Locate the cell with the specified text and output its [x, y] center coordinate. 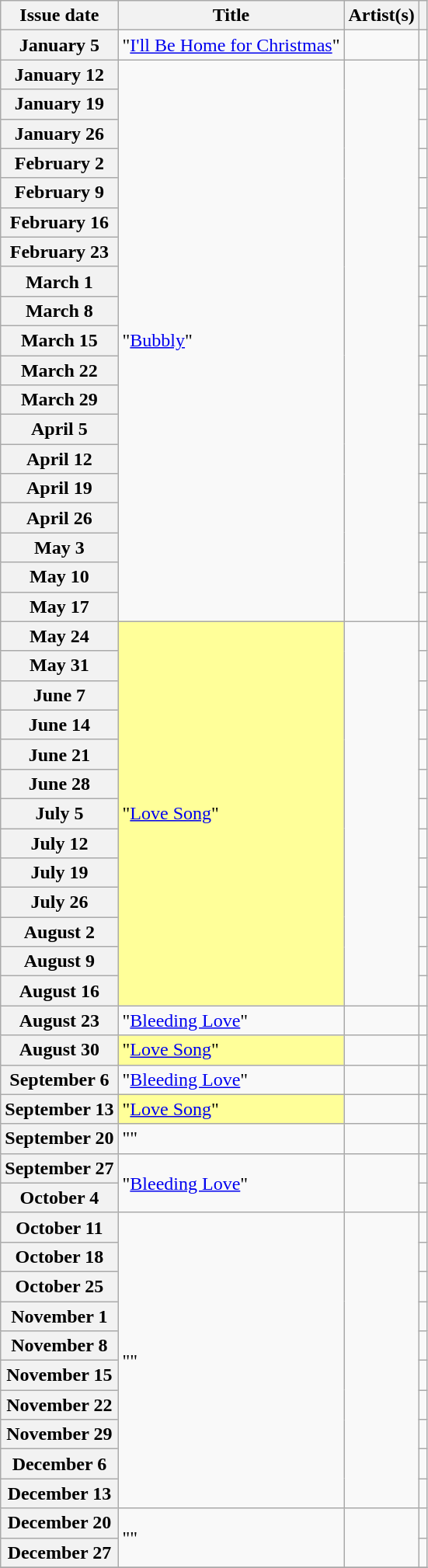
May 10 [59, 577]
May 31 [59, 666]
"I'll Be Home for Christmas" [231, 45]
August 2 [59, 932]
February 23 [59, 252]
January 26 [59, 134]
November 22 [59, 1405]
December 27 [59, 1552]
January 5 [59, 45]
August 16 [59, 991]
"Bubbly" [231, 340]
May 3 [59, 548]
December 13 [59, 1493]
May 24 [59, 636]
February 9 [59, 193]
August 9 [59, 961]
May 17 [59, 607]
Title [231, 16]
October 11 [59, 1227]
March 15 [59, 340]
June 28 [59, 784]
October 4 [59, 1198]
September 27 [59, 1168]
July 12 [59, 843]
Issue date [59, 16]
July 19 [59, 873]
December 6 [59, 1464]
August 30 [59, 1050]
March 29 [59, 400]
November 8 [59, 1346]
March 22 [59, 370]
November 29 [59, 1434]
June 14 [59, 725]
September 6 [59, 1080]
March 8 [59, 311]
September 20 [59, 1139]
April 26 [59, 518]
April 12 [59, 459]
June 7 [59, 695]
Artist(s) [381, 16]
July 5 [59, 813]
November 1 [59, 1316]
June 21 [59, 754]
January 19 [59, 104]
February 16 [59, 222]
February 2 [59, 163]
December 20 [59, 1523]
October 18 [59, 1257]
March 1 [59, 281]
July 26 [59, 902]
November 15 [59, 1375]
April 5 [59, 429]
January 12 [59, 75]
September 13 [59, 1109]
April 19 [59, 488]
August 23 [59, 1020]
October 25 [59, 1286]
